Pinpoint the cell where the given text exists, returning its (x, y) midpoint coordinate. 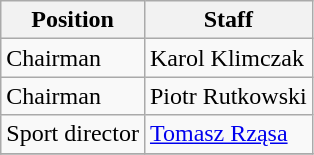
Piotr Rutkowski (228, 96)
Sport director (73, 134)
Karol Klimczak (228, 58)
Tomasz Rząsa (228, 134)
Staff (228, 20)
Position (73, 20)
